Return the (x, y) coordinate for the center point of the cell that contains the specified text.  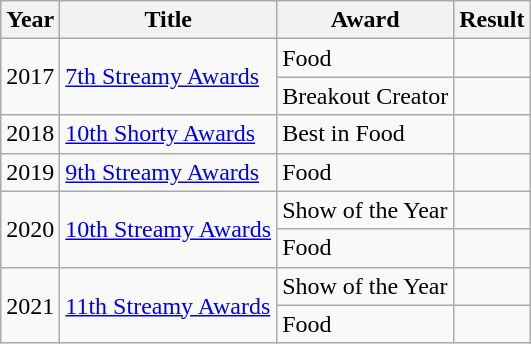
9th Streamy Awards (168, 172)
Title (168, 20)
2019 (30, 172)
2020 (30, 229)
11th Streamy Awards (168, 305)
Breakout Creator (366, 96)
2021 (30, 305)
10th Streamy Awards (168, 229)
10th Shorty Awards (168, 134)
Award (366, 20)
7th Streamy Awards (168, 77)
Result (492, 20)
2017 (30, 77)
Year (30, 20)
Best in Food (366, 134)
2018 (30, 134)
